Identify which cell holds the provided text, then report its [X, Y] central coordinate. 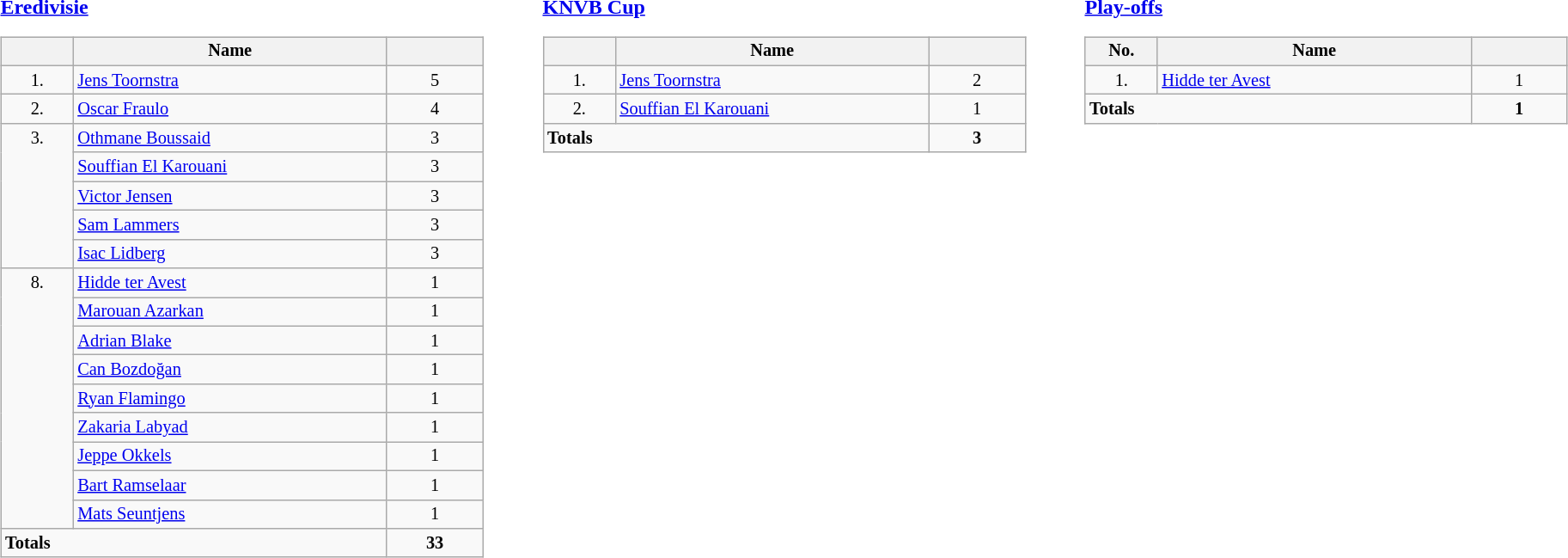
Isac Lidberg [230, 254]
Can Bozdoğan [230, 370]
33 [435, 543]
Adrian Blake [230, 340]
Marouan Azarkan [230, 312]
Bart Ramselaar [230, 485]
4 [435, 109]
Victor Jensen [230, 196]
5 [435, 80]
3. [37, 196]
Ryan Flamingo [230, 399]
Othmane Boussaid [230, 138]
Jeppe Okkels [230, 457]
No. [1121, 52]
Zakaria Labyad [230, 427]
Oscar Fraulo [230, 109]
Sam Lammers [230, 225]
Mats Seuntjens [230, 514]
8. [37, 399]
2 [977, 80]
